Locate the cell with the specified text and output its [X, Y] center coordinate. 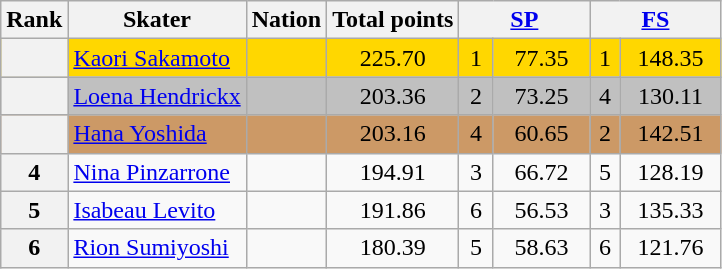
194.91 [393, 172]
Nina Pinzarrone [157, 172]
203.16 [393, 134]
Nation [286, 20]
121.76 [670, 248]
Isabeau Levito [157, 210]
135.33 [670, 210]
Rank [34, 20]
73.25 [542, 96]
Total points [393, 20]
58.63 [542, 248]
FS [656, 20]
180.39 [393, 248]
66.72 [542, 172]
Hana Yoshida [157, 134]
60.65 [542, 134]
SP [524, 20]
Kaori Sakamoto [157, 58]
Rion Sumiyoshi [157, 248]
203.36 [393, 96]
142.51 [670, 134]
225.70 [393, 58]
Skater [157, 20]
77.35 [542, 58]
Loena Hendrickx [157, 96]
130.11 [670, 96]
56.53 [542, 210]
191.86 [393, 210]
128.19 [670, 172]
148.35 [670, 58]
